Detect which cell encompasses the target text, then output its [x, y] center coordinate. 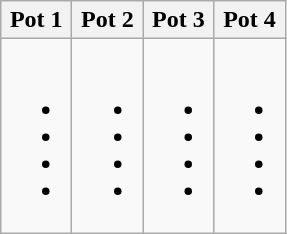
Pot 4 [250, 20]
Pot 3 [178, 20]
Pot 2 [108, 20]
Pot 1 [36, 20]
